Detect which cell encompasses the target text, then output its [X, Y] center coordinate. 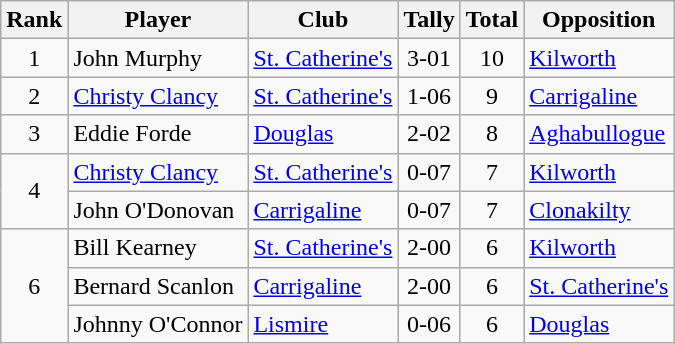
John Murphy [158, 58]
Total [492, 20]
Rank [34, 20]
1-06 [429, 96]
Lismire [323, 324]
Clonakilty [599, 210]
4 [34, 191]
Johnny O'Connor [158, 324]
Opposition [599, 20]
10 [492, 58]
3 [34, 134]
2 [34, 96]
0-06 [429, 324]
Tally [429, 20]
3-01 [429, 58]
Aghabullogue [599, 134]
Bill Kearney [158, 248]
8 [492, 134]
Bernard Scanlon [158, 286]
1 [34, 58]
Club [323, 20]
Player [158, 20]
John O'Donovan [158, 210]
9 [492, 96]
2-02 [429, 134]
Eddie Forde [158, 134]
